Locate the cell with the specified text and output its [x, y] center coordinate. 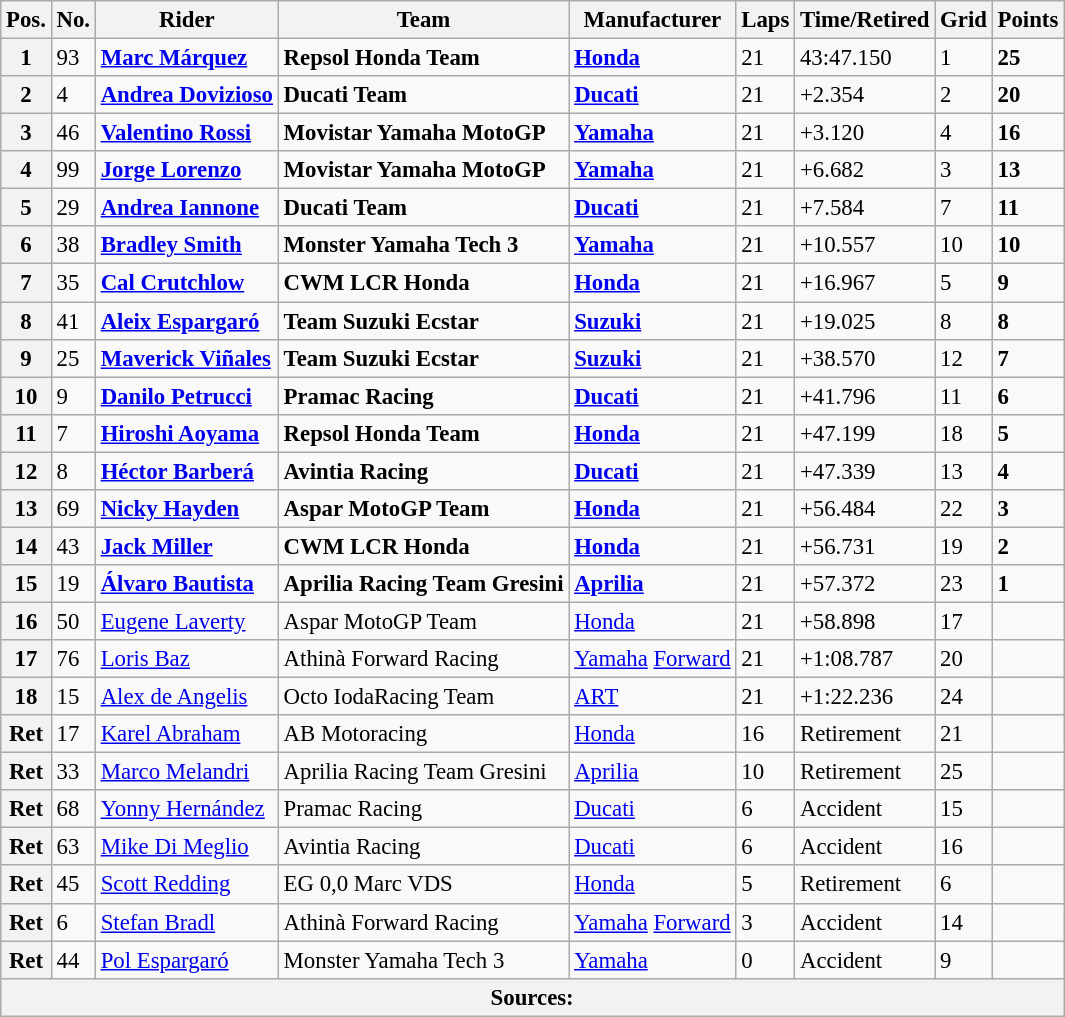
+16.967 [865, 283]
35 [73, 283]
Bradley Smith [186, 245]
63 [73, 847]
+58.898 [865, 621]
Pos. [26, 20]
EG 0,0 Marc VDS [424, 885]
Cal Crutchlow [186, 283]
Marc Márquez [186, 58]
Stefan Bradl [186, 922]
Yonny Hernández [186, 809]
Héctor Barberá [186, 471]
93 [73, 58]
+2.354 [865, 95]
+19.025 [865, 321]
Jack Miller [186, 546]
Nicky Hayden [186, 509]
Mike Di Meglio [186, 847]
Alex de Angelis [186, 697]
Manufacturer [652, 20]
Danilo Petrucci [186, 396]
+57.372 [865, 584]
Pol Espargaró [186, 960]
69 [73, 509]
+41.796 [865, 396]
Andrea Dovizioso [186, 95]
+3.120 [865, 133]
Grid [964, 20]
45 [73, 885]
Valentino Rossi [186, 133]
38 [73, 245]
Loris Baz [186, 659]
+1:08.787 [865, 659]
29 [73, 208]
Maverick Viñales [186, 358]
Jorge Lorenzo [186, 170]
+47.199 [865, 433]
Octo IodaRacing Team [424, 697]
+56.484 [865, 509]
76 [73, 659]
44 [73, 960]
68 [73, 809]
Points [1028, 20]
41 [73, 321]
Team [424, 20]
ART [652, 697]
50 [73, 621]
24 [964, 697]
+47.339 [865, 471]
22 [964, 509]
23 [964, 584]
+56.731 [865, 546]
AB Motoracing [424, 734]
33 [73, 772]
Laps [766, 20]
Rider [186, 20]
Andrea Iannone [186, 208]
Marco Melandri [186, 772]
Hiroshi Aoyama [186, 433]
43 [73, 546]
99 [73, 170]
+38.570 [865, 358]
+1:22.236 [865, 697]
No. [73, 20]
46 [73, 133]
+10.557 [865, 245]
Karel Abraham [186, 734]
43:47.150 [865, 58]
+7.584 [865, 208]
Scott Redding [186, 885]
Álvaro Bautista [186, 584]
+6.682 [865, 170]
0 [766, 960]
Eugene Laverty [186, 621]
Time/Retired [865, 20]
Sources: [532, 997]
Aleix Espargaró [186, 321]
